For the text-containing cell, return its midpoint in [x, y] coordinate format. 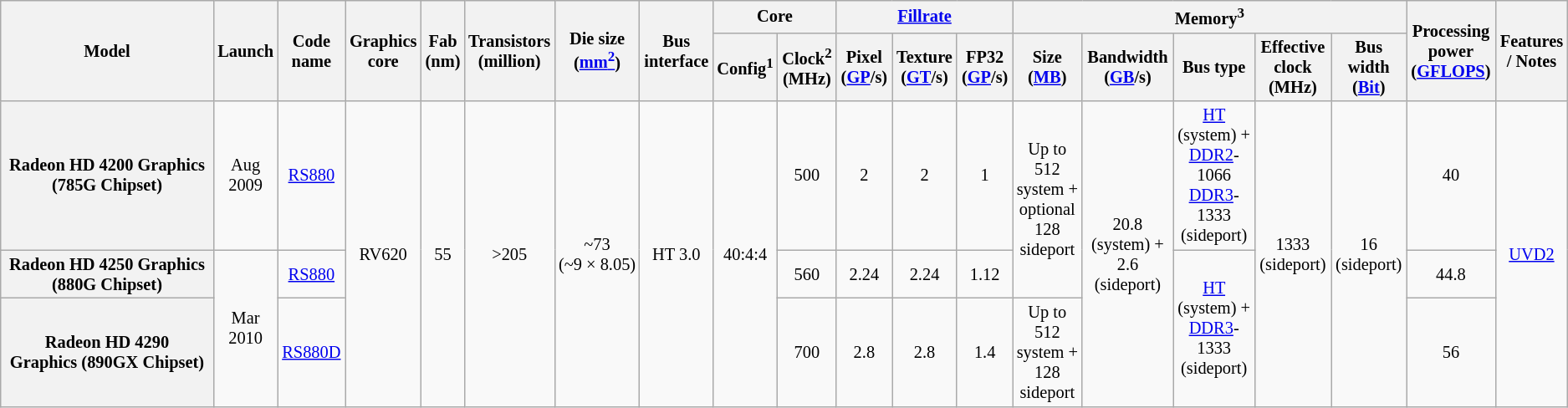
HT 3.0 [677, 254]
Mar 2010 [246, 328]
560 [808, 274]
RS880D [311, 352]
Effective clock (MHz) [1293, 67]
~73(~9 × 8.05) [597, 254]
Bus width (Bit) [1369, 67]
Graphics core [383, 50]
Fillrate [925, 17]
Config1 [746, 67]
Radeon HD 4250 Graphics (880G Chipset) [107, 274]
Clock2 (MHz) [808, 67]
16 (sideport) [1369, 254]
Memory3 [1209, 17]
Bus type [1214, 67]
Features / Notes [1532, 50]
Pixel (GP/s) [864, 67]
Fab(nm) [443, 50]
Die size(mm2) [597, 50]
Texture (GT/s) [925, 67]
Core [775, 17]
56 [1451, 352]
55 [443, 254]
1.12 [984, 274]
FP32 (GP/s) [984, 67]
1333 (sideport) [1293, 254]
44.8 [1451, 274]
UVD2 [1532, 254]
1 [984, 176]
Code name [311, 50]
Bandwidth (GB/s) [1127, 67]
Aug 2009 [246, 176]
Bus interface [677, 50]
20.8 (system) + 2.6 (sideport) [1127, 254]
700 [808, 352]
Launch [246, 50]
Size (MB) [1047, 67]
Up to 512 system + 128 sideport [1047, 352]
RV620 [383, 254]
1.4 [984, 352]
40:4:4 [746, 254]
Transistors(million) [509, 50]
>205 [509, 254]
Radeon HD 4290 Graphics (890GX Chipset) [107, 352]
HT (system) + DDR3-1333 (sideport) [1214, 328]
500 [808, 176]
HT (system) + DDR2-1066 DDR3-1333 (sideport) [1214, 176]
40 [1451, 176]
Radeon HD 4200 Graphics (785G Chipset) [107, 176]
Model [107, 50]
Processing power(GFLOPS) [1451, 50]
Up to 512 system + optional 128 sideport [1047, 199]
